Pinpoint the cell where the given text exists, returning its (X, Y) midpoint coordinate. 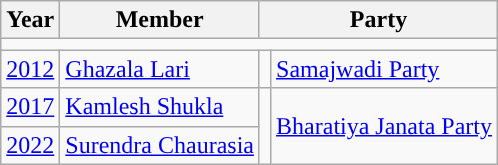
Year (30, 20)
2017 (30, 107)
2022 (30, 145)
Ghazala Lari (160, 69)
Surendra Chaurasia (160, 145)
2012 (30, 69)
Samajwadi Party (384, 69)
Member (160, 20)
Kamlesh Shukla (160, 107)
Bharatiya Janata Party (384, 126)
Party (378, 20)
